Find where the given text appears and provide that cell's center as [x, y] coordinate. 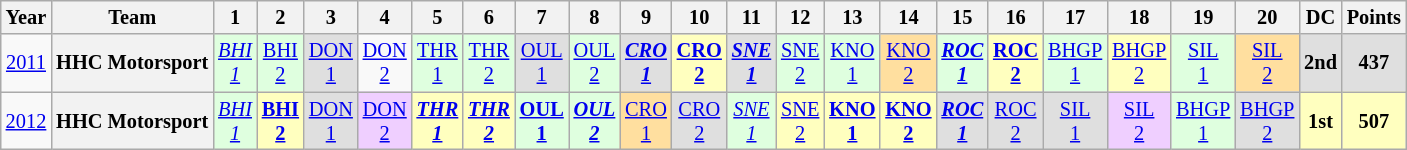
437 [1374, 63]
2 [280, 17]
3 [331, 17]
507 [1374, 121]
5 [438, 17]
17 [1075, 17]
14 [908, 17]
8 [595, 17]
13 [852, 17]
2011 [26, 63]
Year [26, 17]
9 [646, 17]
DC [1320, 17]
Team [132, 17]
18 [1139, 17]
15 [962, 17]
2nd [1320, 63]
10 [700, 17]
Points [1374, 17]
4 [385, 17]
6 [489, 17]
2012 [26, 121]
16 [1016, 17]
1st [1320, 121]
12 [800, 17]
19 [1203, 17]
11 [752, 17]
20 [1267, 17]
1 [235, 17]
7 [542, 17]
